From the cell containing the given text, extract its center point as (x, y) coordinate. 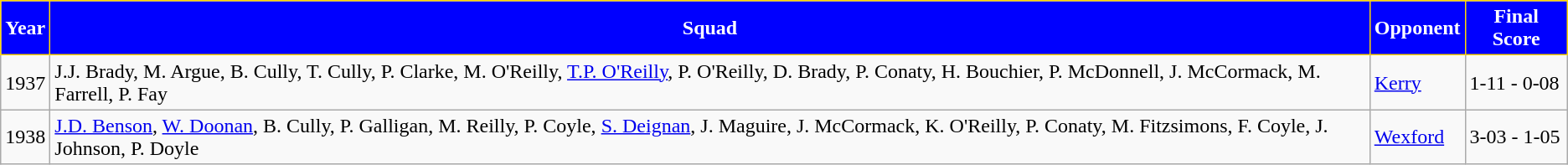
Year (25, 28)
Squad (710, 28)
Kerry (1417, 82)
1938 (25, 137)
Final Score (1516, 28)
3-03 - 1-05 (1516, 137)
1937 (25, 82)
1-11 - 0-08 (1516, 82)
Opponent (1417, 28)
Wexford (1417, 137)
